Capture the cell that displays the provided text and extract its (X, Y) central coordinate. 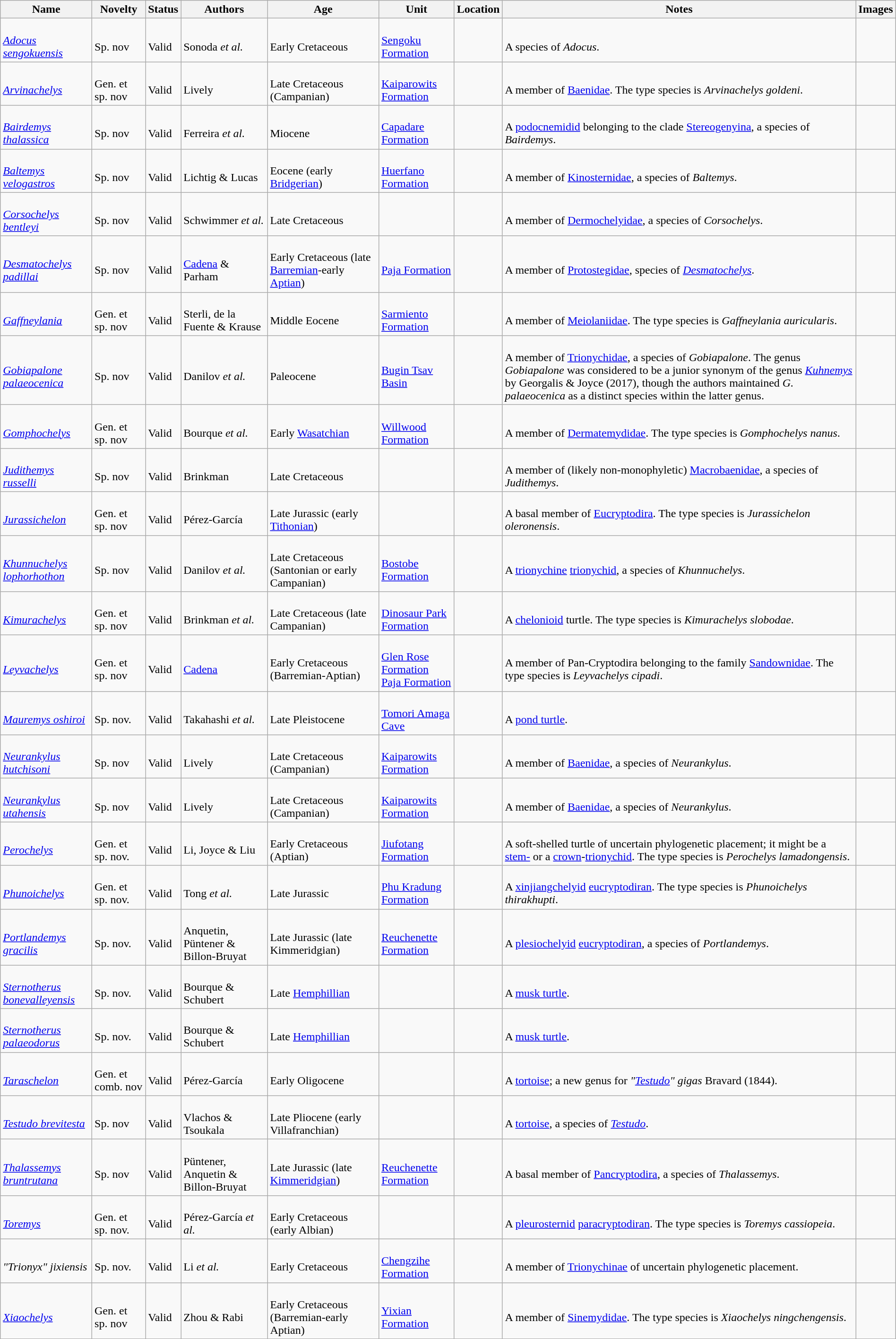
Bairdemys thalassica (46, 127)
A chelonioid turtle. The type species is Kimurachelys slobodae. (679, 613)
Early Cretaceous (Barremian-early Aptian) (323, 1311)
Late Pliocene (early Villafranchian) (323, 1117)
Early Cretaceous (early Albian) (323, 1217)
Early Cretaceous (Aptian) (323, 844)
Status (164, 9)
A basal member of Pancryptodira, a species of Thalassemys. (679, 1167)
Phunoichelys (46, 887)
Yixian Formation (416, 1311)
A xinjiangchelyid eucryptodiran. The type species is Phunoichelys thirakhupti. (679, 887)
Cadena & Parham (224, 264)
A member of Sinemydidae. The type species is Xiaochelys ningchengensis. (679, 1311)
Anquetin, Püntener & Billon-Bruyat (224, 937)
Gaffneylania (46, 314)
A tortoise; a new genus for "Testudo" gigas Bravard (1844). (679, 1074)
Early Cretaceous (late Barremian-early Aptian) (323, 264)
Late Jurassic (early Tithonian) (323, 513)
A soft-shelled turtle of uncertain phylogenetic placement; it might be a stem- or a crown-trionychid. The type species is Perochelys lamadongensis. (679, 844)
Perochelys (46, 844)
Gomphochelys (46, 426)
Late Pleistocene (323, 713)
Paleocene (323, 370)
Gen. et comb. nov (119, 1074)
Location (478, 9)
Glen Rose Formation Paja Formation (416, 664)
Late Cretaceous (late Campanian) (323, 613)
A member of Trionychinae of uncertain phylogenetic placement. (679, 1261)
Taraschelon (46, 1074)
Neurankylus utahensis (46, 800)
"Trionyx" jixiensis (46, 1261)
Brinkman (224, 470)
Dinosaur Park Formation (416, 613)
Li et al. (224, 1261)
A member of Dermochelyidae, a species of Corsochelys. (679, 214)
A member of Dermatemydidae. The type species is Gomphochelys nanus. (679, 426)
A member of Meiolaniidae. The type species is Gaffneylania auricularis. (679, 314)
Sengoku Formation (416, 40)
Kimurachelys (46, 613)
Tomori Amaga Cave (416, 713)
Lichtig & Lucas (224, 171)
A member of Baenidae. The type species is Arvinachelys goldeni. (679, 84)
Adocus sengokuensis (46, 40)
Phu Kradung Formation (416, 887)
Judithemys russelli (46, 470)
Arvinachelys (46, 84)
Toremys (46, 1217)
Thalassemys bruntrutana (46, 1167)
Portlandemys gracilis (46, 937)
Takahashi et al. (224, 713)
Images (876, 9)
Middle Eocene (323, 314)
Huerfano Formation (416, 171)
A member of (likely non-monophyletic) Macrobaenidae, a species of Judithemys. (679, 470)
Name (46, 9)
A species of Adocus. (679, 40)
A podocnemidid belonging to the clade Stereogenyina, a species of Bairdemys. (679, 127)
Age (323, 9)
Xiaochelys (46, 1311)
Li, Joyce & Liu (224, 844)
A tortoise, a species of Testudo. (679, 1117)
A member of Protostegidae, species of Desmatochelys. (679, 264)
Early Cretaceous (Barremian-Aptian) (323, 664)
A pleurosternid paracryptodiran. The type species is Toremys cassiopeia. (679, 1217)
Bugin Tsav Basin (416, 370)
Capadare Formation (416, 127)
Pérez-García et al. (224, 1217)
Baltemys velogastros (46, 171)
Gobiapalone palaeocenica (46, 370)
Mauremys oshiroi (46, 713)
Testudo brevitesta (46, 1117)
Chengzihe Formation (416, 1261)
Neurankylus hutchisoni (46, 757)
Early Oligocene (323, 1074)
Cadena (224, 664)
Tong et al. (224, 887)
A member of Pan-Cryptodira belonging to the family Sandownidae. The type species is Leyvachelys cipadi. (679, 664)
Desmatochelys padillai (46, 264)
Brinkman et al. (224, 613)
Jurassichelon (46, 513)
Notes (679, 9)
Willwood Formation (416, 426)
Sternotherus palaeodorus (46, 1030)
A trionychine trionychid, a species of Khunnuchelys. (679, 563)
Sternotherus bonevalleyensis (46, 987)
Sarmiento Formation (416, 314)
Miocene (323, 127)
Bourque et al. (224, 426)
A basal member of Eucryptodira. The type species is Jurassichelon oleronensis. (679, 513)
Schwimmer et al. (224, 214)
Püntener, Anquetin & Billon-Bruyat (224, 1167)
Late Jurassic (323, 887)
Jiufotang Formation (416, 844)
Ferreira et al. (224, 127)
Bostobe Formation (416, 563)
Zhou & Rabi (224, 1311)
Khunnuchelys lophorhothon (46, 563)
Vlachos & Tsoukala (224, 1117)
Unit (416, 9)
Authors (224, 9)
A plesiochelyid eucryptodiran, a species of Portlandemys. (679, 937)
Eocene (early Bridgerian) (323, 171)
Sonoda et al. (224, 40)
Novelty (119, 9)
Late Cretaceous (Santonian or early Campanian) (323, 563)
A pond turtle. (679, 713)
Paja Formation (416, 264)
Corsochelys bentleyi (46, 214)
Sterli, de la Fuente & Krause (224, 314)
Leyvachelys (46, 664)
A member of Kinosternidae, a species of Baltemys. (679, 171)
Early Wasatchian (323, 426)
